Provide the (X, Y) coordinate of the cell's center where the given text is located.  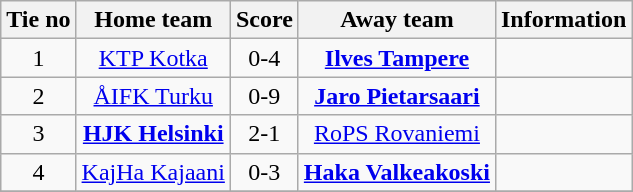
0-3 (264, 172)
RoPS Rovaniemi (396, 134)
KTP Kotka (153, 58)
3 (38, 134)
Home team (153, 20)
Score (264, 20)
KajHa Kajaani (153, 172)
Tie no (38, 20)
HJK Helsinki (153, 134)
4 (38, 172)
Information (563, 20)
Ilves Tampere (396, 58)
2-1 (264, 134)
0-4 (264, 58)
ÅIFK Turku (153, 96)
Away team (396, 20)
1 (38, 58)
2 (38, 96)
0-9 (264, 96)
Jaro Pietarsaari (396, 96)
Haka Valkeakoski (396, 172)
